From the cell containing the given text, extract its center point as [x, y] coordinate. 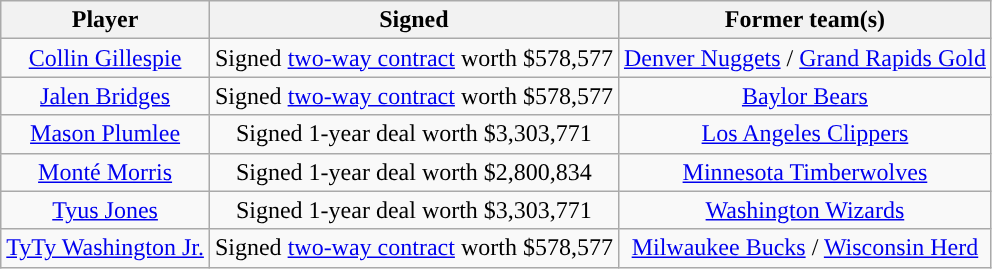
Baylor Bears [804, 96]
Signed [414, 20]
Washington Wizards [804, 210]
Monté Morris [106, 172]
Former team(s) [804, 20]
Mason Plumlee [106, 134]
Minnesota Timberwolves [804, 172]
Los Angeles Clippers [804, 134]
Denver Nuggets / Grand Rapids Gold [804, 58]
TyTy Washington Jr. [106, 248]
Player [106, 20]
Collin Gillespie [106, 58]
Milwaukee Bucks / Wisconsin Herd [804, 248]
Signed 1-year deal worth $2,800,834 [414, 172]
Tyus Jones [106, 210]
Jalen Bridges [106, 96]
